Provide the [x, y] coordinate of the cell's center where the given text is located.  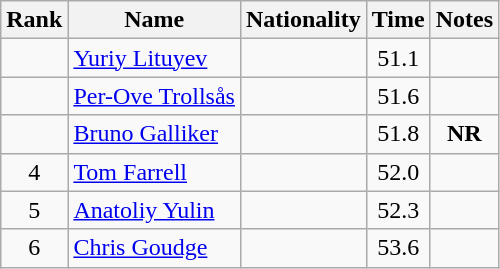
5 [34, 210]
Yuriy Lituyev [154, 58]
51.6 [398, 96]
51.8 [398, 134]
Tom Farrell [154, 172]
Name [154, 20]
4 [34, 172]
Chris Goudge [154, 248]
Anatoliy Yulin [154, 210]
Time [398, 20]
Bruno Galliker [154, 134]
Notes [464, 20]
53.6 [398, 248]
NR [464, 134]
51.1 [398, 58]
Per-Ove Trollsås [154, 96]
52.0 [398, 172]
Rank [34, 20]
Nationality [303, 20]
52.3 [398, 210]
6 [34, 248]
